Find where the given text appears and provide that cell's center as [x, y] coordinate. 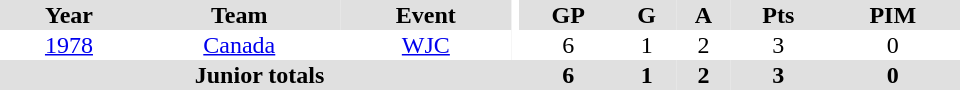
Year [69, 15]
Junior totals [260, 75]
1978 [69, 45]
Event [426, 15]
Team [240, 15]
PIM [893, 15]
WJC [426, 45]
G [646, 15]
GP [568, 15]
Pts [778, 15]
Canada [240, 45]
A [704, 15]
